For the text-containing cell, return its midpoint in [x, y] coordinate format. 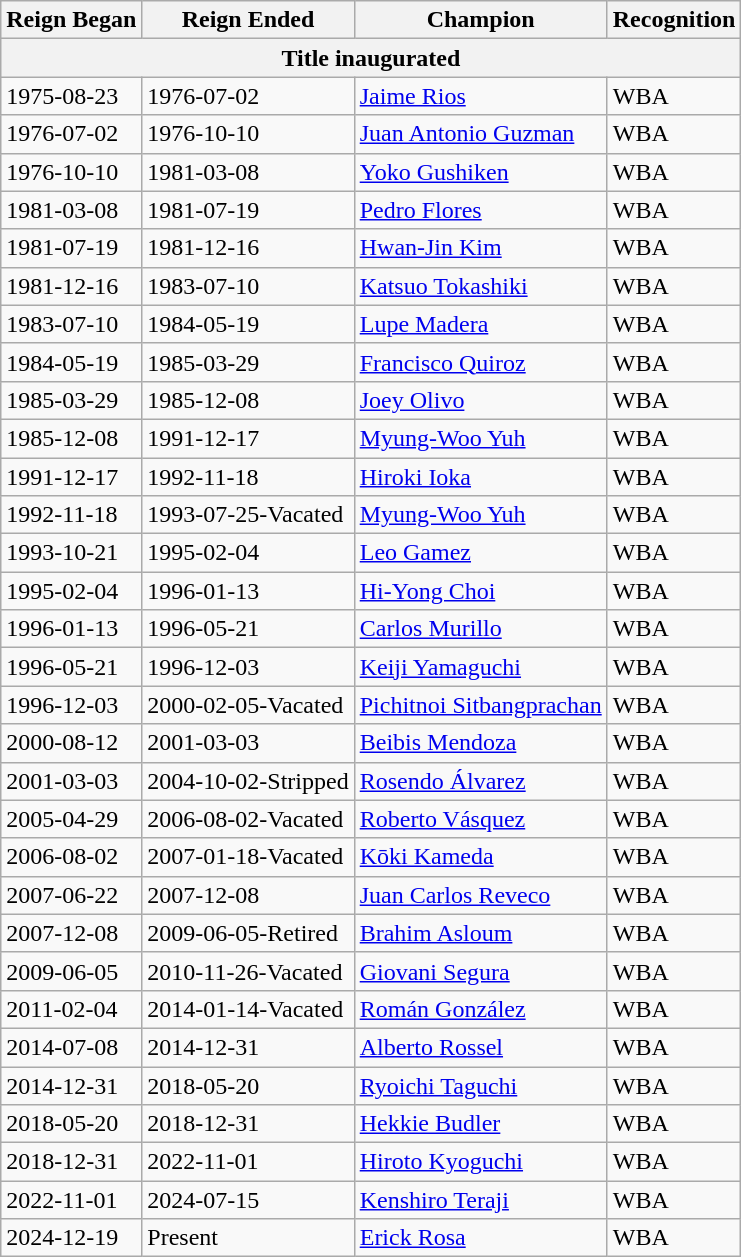
Pedro Flores [480, 210]
Katsuo Tokashiki [480, 286]
1993-07-25-Vacated [248, 515]
Hiroto Kyoguchi [480, 1162]
2000-08-12 [72, 743]
2024-12-19 [72, 1238]
Leo Gamez [480, 553]
2006-08-02-Vacated [248, 819]
Hiroki Ioka [480, 477]
Hekkie Budler [480, 1124]
1975-08-23 [72, 96]
Reign Began [72, 20]
Juan Carlos Reveco [480, 895]
Lupe Madera [480, 324]
2010-11-26-Vacated [248, 971]
Ryoichi Taguchi [480, 1085]
Erick Rosa [480, 1238]
Alberto Rossel [480, 1047]
Carlos Murillo [480, 629]
Recognition [674, 20]
2000-02-05-Vacated [248, 705]
Juan Antonio Guzman [480, 134]
2011-02-04 [72, 1009]
Román González [480, 1009]
Kōki Kameda [480, 857]
Champion [480, 20]
Giovani Segura [480, 971]
Hi-Yong Choi [480, 591]
Keiji Yamaguchi [480, 667]
2004-10-02-Stripped [248, 781]
Joey Olivo [480, 400]
Brahim Asloum [480, 933]
Rosendo Álvarez [480, 781]
Jaime Rios [480, 96]
2006-08-02 [72, 857]
2005-04-29 [72, 819]
Reign Ended [248, 20]
2014-07-08 [72, 1047]
2007-01-18-Vacated [248, 857]
Title inaugurated [371, 58]
Present [248, 1238]
Francisco Quiroz [480, 362]
1993-10-21 [72, 553]
2009-06-05 [72, 971]
Roberto Vásquez [480, 819]
2024-07-15 [248, 1200]
Kenshiro Teraji [480, 1200]
2014-01-14-Vacated [248, 1009]
Yoko Gushiken [480, 172]
2009-06-05-Retired [248, 933]
Beibis Mendoza [480, 743]
Pichitnoi Sitbangprachan [480, 705]
Hwan-Jin Kim [480, 248]
2007-06-22 [72, 895]
